Determine the [x, y] coordinate at the center of the cell enclosing the given text.  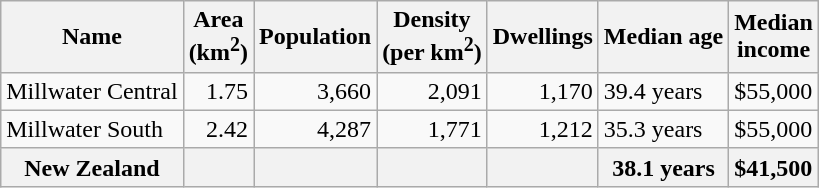
3,660 [316, 91]
Name [92, 37]
35.3 years [663, 129]
Medianincome [774, 37]
New Zealand [92, 167]
1,771 [432, 129]
4,287 [316, 129]
Area(km2) [218, 37]
1.75 [218, 91]
1,170 [542, 91]
Millwater South [92, 129]
2,091 [432, 91]
2.42 [218, 129]
Dwellings [542, 37]
39.4 years [663, 91]
Median age [663, 37]
Millwater Central [92, 91]
Population [316, 37]
Density(per km2) [432, 37]
1,212 [542, 129]
38.1 years [663, 167]
$41,500 [774, 167]
